Locate the cell with the specified text and output its (x, y) center coordinate. 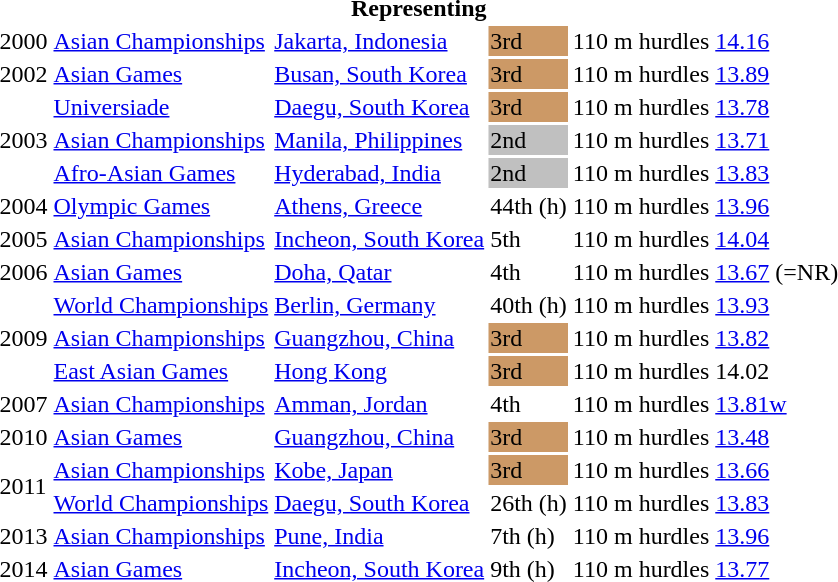
Athens, Greece (380, 206)
Universiade (161, 107)
Busan, South Korea (380, 74)
Manila, Philippines (380, 140)
Doha, Qatar (380, 272)
Pune, India (380, 536)
Berlin, Germany (380, 305)
East Asian Games (161, 371)
Afro-Asian Games (161, 173)
Amman, Jordan (380, 404)
40th (h) (529, 305)
Jakarta, Indonesia (380, 41)
7th (h) (529, 536)
Incheon, South Korea (380, 239)
Hyderabad, India (380, 173)
Kobe, Japan (380, 470)
Olympic Games (161, 206)
26th (h) (529, 503)
Hong Kong (380, 371)
5th (529, 239)
44th (h) (529, 206)
